Search for the cell housing the specified text and yield its (x, y) center coordinate. 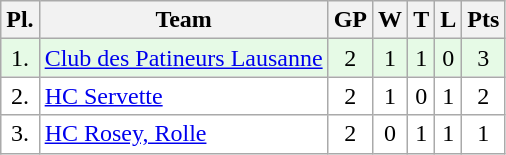
GP (350, 20)
2. (20, 96)
3. (20, 134)
Pl. (20, 20)
L (448, 20)
3 (484, 58)
Club des Patineurs Lausanne (184, 58)
1. (20, 58)
HC Rosey, Rolle (184, 134)
Team (184, 20)
W (390, 20)
Pts (484, 20)
T (422, 20)
HC Servette (184, 96)
